Detect which cell encompasses the target text, then output its (X, Y) center coordinate. 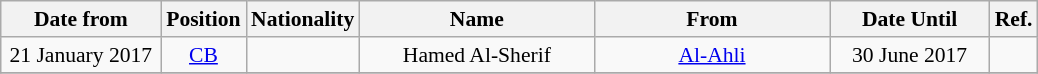
Al-Ahli (712, 55)
Ref. (1014, 19)
30 June 2017 (910, 55)
Name (476, 19)
From (712, 19)
Position (204, 19)
Date from (81, 19)
Date Until (910, 19)
21 January 2017 (81, 55)
Nationality (302, 19)
CB (204, 55)
Hamed Al-Sherif (476, 55)
